Pinpoint the cell where the given text exists, returning its (X, Y) midpoint coordinate. 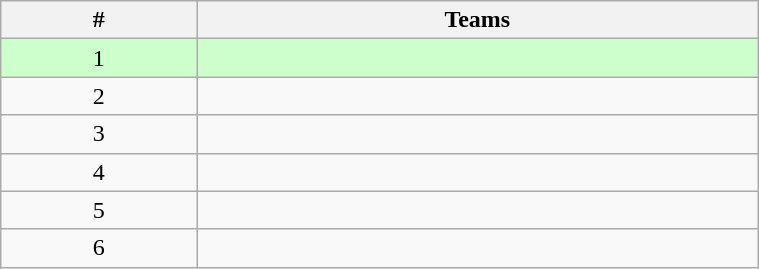
3 (99, 134)
# (99, 20)
6 (99, 248)
Teams (478, 20)
2 (99, 96)
1 (99, 58)
4 (99, 172)
5 (99, 210)
